Scan for the cell matching the given text and deliver its [X, Y] coordinate at center. 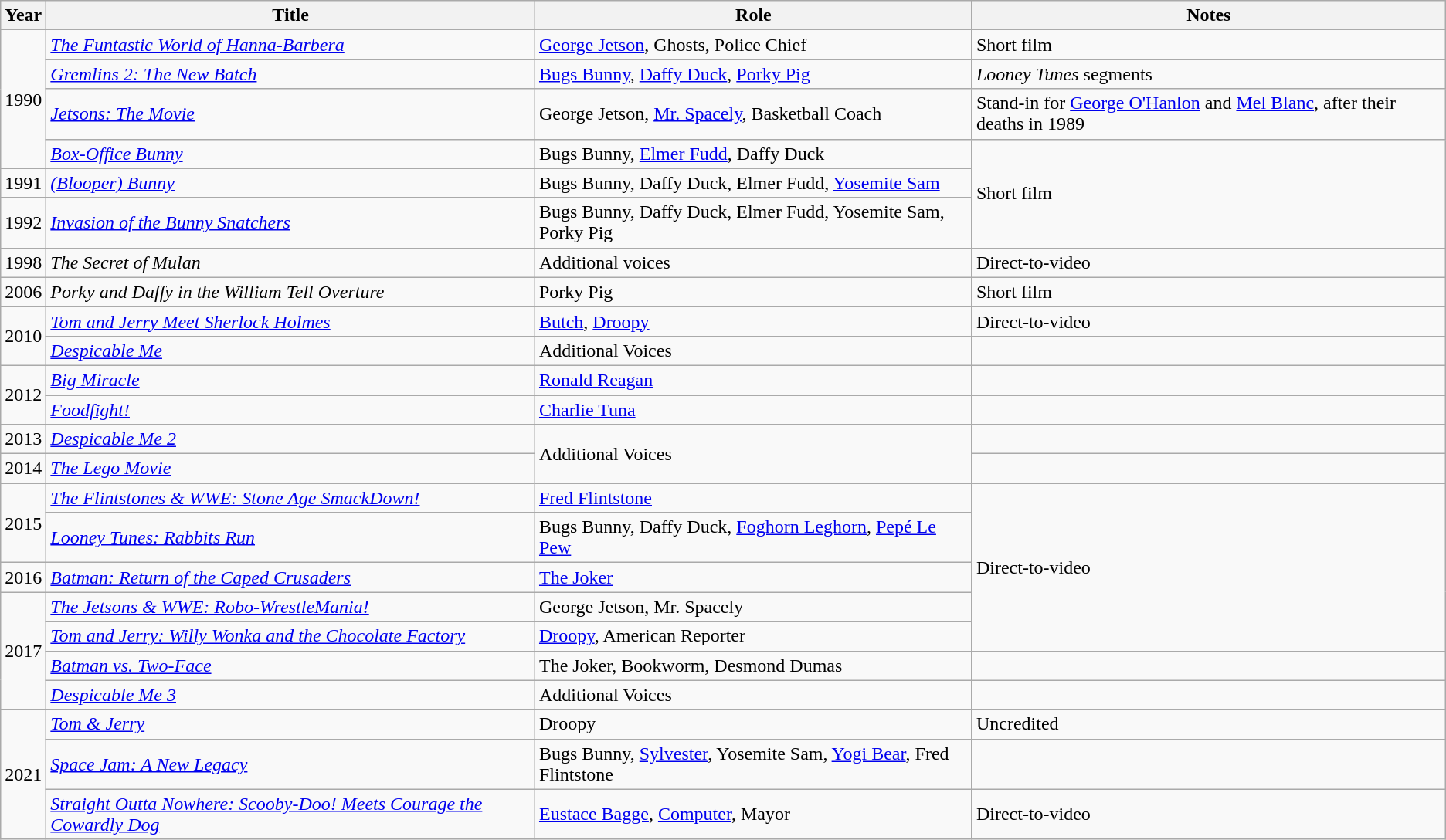
Porky Pig [753, 292]
Space Jam: A New Legacy [290, 764]
Batman vs. Two-Face [290, 666]
Despicable Me 3 [290, 695]
Bugs Bunny, Sylvester, Yosemite Sam, Yogi Bear, Fred Flintstone [753, 764]
Bugs Bunny, Daffy Duck, Elmer Fudd, Yosemite Sam [753, 183]
Role [753, 15]
The Secret of Mulan [290, 262]
George Jetson, Mr. Spacely [753, 607]
(Blooper) Bunny [290, 183]
Tom & Jerry [290, 724]
Despicable Me 2 [290, 439]
1998 [23, 262]
Straight Outta Nowhere: Scooby-Doo! Meets Courage the Cowardly Dog [290, 814]
2013 [23, 439]
George Jetson, Mr. Spacely, Basketball Coach [753, 114]
Butch, Droopy [753, 321]
Charlie Tuna [753, 410]
2010 [23, 336]
Eustace Bagge, Computer, Mayor [753, 814]
Bugs Bunny, Elmer Fudd, Daffy Duck [753, 154]
Box-Office Bunny [290, 154]
2006 [23, 292]
Looney Tunes: Rabbits Run [290, 537]
Year [23, 15]
2017 [23, 651]
Title [290, 15]
Gremlins 2: The New Batch [290, 74]
Porky and Daffy in the William Tell Overture [290, 292]
The Joker, Bookworm, Desmond Dumas [753, 666]
Bugs Bunny, Daffy Duck, Foghorn Leghorn, Pepé Le Pew [753, 537]
2014 [23, 469]
The Lego Movie [290, 469]
Looney Tunes segments [1208, 74]
Invasion of the Bunny Snatchers [290, 222]
The Flintstones & WWE: Stone Age SmackDown! [290, 498]
The Joker [753, 577]
Bugs Bunny, Daffy Duck, Elmer Fudd, Yosemite Sam, Porky Pig [753, 222]
Ronald Reagan [753, 380]
Uncredited [1208, 724]
Notes [1208, 15]
Foodfight! [290, 410]
Bugs Bunny, Daffy Duck, Porky Pig [753, 74]
Stand-in for George O'Hanlon and Mel Blanc, after their deaths in 1989 [1208, 114]
2021 [23, 774]
2016 [23, 577]
1990 [23, 99]
Tom and Jerry: Willy Wonka and the Chocolate Factory [290, 636]
George Jetson, Ghosts, Police Chief [753, 45]
2012 [23, 395]
Droopy, American Reporter [753, 636]
The Funtastic World of Hanna-Barbera [290, 45]
Fred Flintstone [753, 498]
Despicable Me [290, 351]
Tom and Jerry Meet Sherlock Holmes [290, 321]
1992 [23, 222]
Big Miracle [290, 380]
Additional voices [753, 262]
Droopy [753, 724]
1991 [23, 183]
2015 [23, 523]
Batman: Return of the Caped Crusaders [290, 577]
Jetsons: The Movie [290, 114]
The Jetsons & WWE: Robo-WrestleMania! [290, 607]
